Capture the cell that displays the provided text and extract its (X, Y) central coordinate. 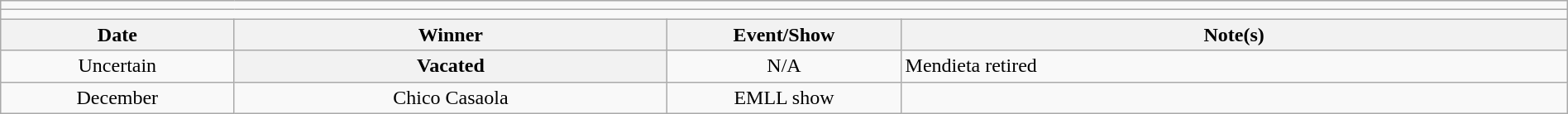
Winner (451, 35)
Chico Casaola (451, 97)
Date (117, 35)
EMLL show (784, 97)
December (117, 97)
N/A (784, 66)
Vacated (451, 66)
Mendieta retired (1234, 66)
Note(s) (1234, 35)
Uncertain (117, 66)
Event/Show (784, 35)
